Provide the [X, Y] coordinate of the cell's center where the given text is located.  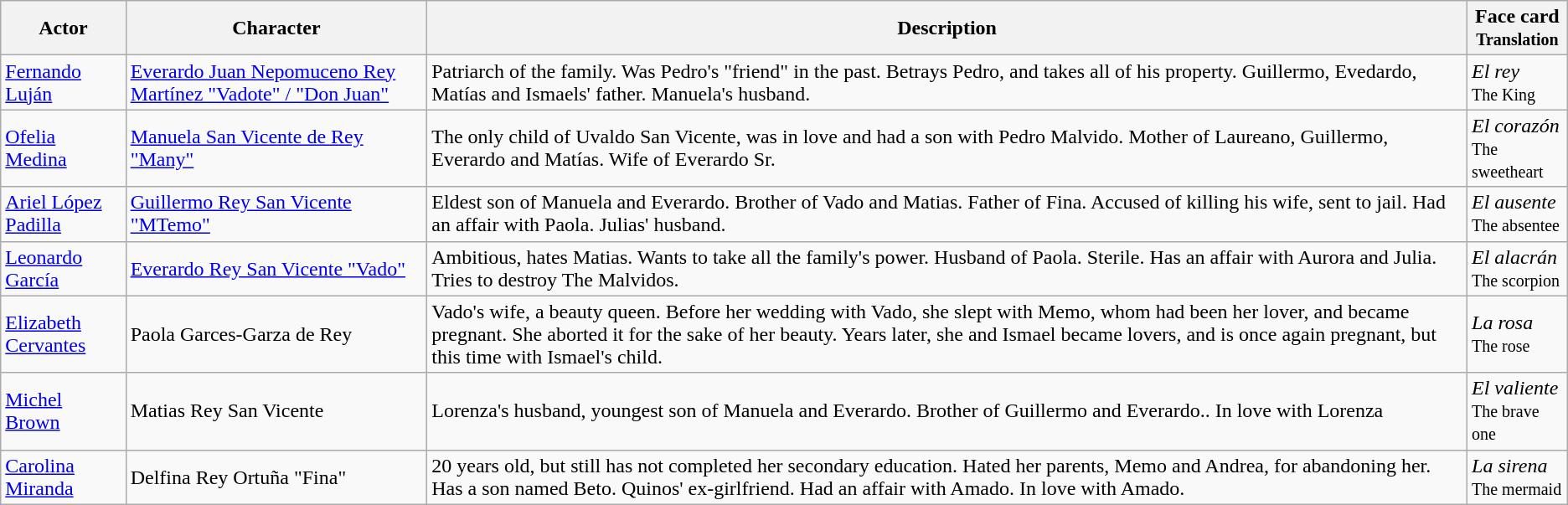
El alacránThe scorpion [1518, 268]
Everardo Juan Nepomuceno Rey Martínez "Vadote" / "Don Juan" [276, 82]
Carolina Miranda [64, 477]
Paola Garces-Garza de Rey [276, 334]
Character [276, 28]
Manuela San Vicente de Rey "Many" [276, 148]
Lorenza's husband, youngest son of Manuela and Everardo. Brother of Guillermo and Everardo.. In love with Lorenza [947, 411]
Fernando Luján [64, 82]
Ariel López Padilla [64, 214]
Face card Translation [1518, 28]
Description [947, 28]
El ausenteThe absentee [1518, 214]
Guillermo Rey San Vicente "MTemo" [276, 214]
Matias Rey San Vicente [276, 411]
El valienteThe brave one [1518, 411]
El corazónThe sweetheart [1518, 148]
Michel Brown [64, 411]
El reyThe King [1518, 82]
La rosaThe rose [1518, 334]
Delfina Rey Ortuña "Fina" [276, 477]
Leonardo García [64, 268]
Everardo Rey San Vicente "Vado" [276, 268]
Elizabeth Cervantes [64, 334]
Actor [64, 28]
Ofelia Medina [64, 148]
La sirena The mermaid [1518, 477]
